Pinpoint the cell where the given text exists, returning its (x, y) midpoint coordinate. 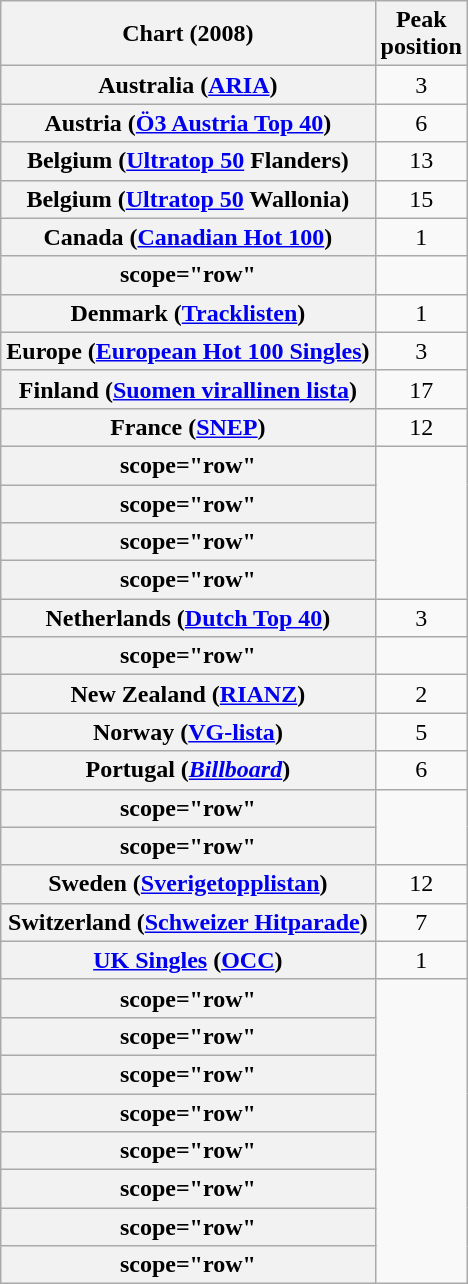
Canada (Canadian Hot 100) (188, 237)
New Zealand (RIANZ) (188, 694)
5 (421, 732)
Europe (European Hot 100 Singles) (188, 351)
17 (421, 389)
Portugal (Billboard) (188, 770)
Belgium (Ultratop 50 Flanders) (188, 161)
Belgium (Ultratop 50 Wallonia) (188, 199)
Netherlands (Dutch Top 40) (188, 618)
Peakposition (421, 34)
Switzerland (Schweizer Hitparade) (188, 922)
7 (421, 922)
13 (421, 161)
Chart (2008) (188, 34)
2 (421, 694)
Austria (Ö3 Austria Top 40) (188, 123)
Finland (Suomen virallinen lista) (188, 389)
France (SNEP) (188, 427)
Australia (ARIA) (188, 85)
Sweden (Sverigetopplistan) (188, 884)
15 (421, 199)
Norway (VG-lista) (188, 732)
UK Singles (OCC) (188, 960)
Denmark (Tracklisten) (188, 313)
